Output the (x, y) coordinate of the center of the cell containing the given text.  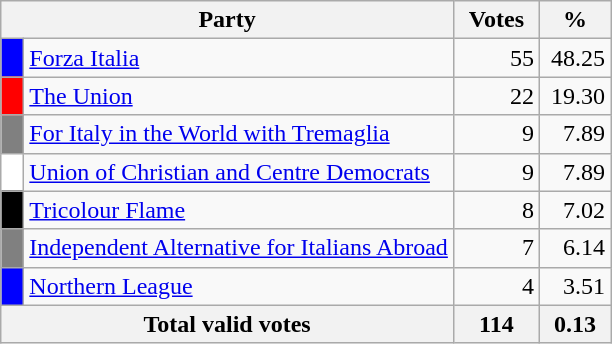
Forza Italia (239, 58)
6.14 (574, 248)
Total valid votes (228, 324)
3.51 (574, 286)
4 (496, 286)
Tricolour Flame (239, 210)
Union of Christian and Centre Democrats (239, 172)
55 (496, 58)
114 (496, 324)
Party (228, 20)
% (574, 20)
0.13 (574, 324)
Votes (496, 20)
The Union (239, 96)
48.25 (574, 58)
Independent Alternative for Italians Abroad (239, 248)
7.02 (574, 210)
Northern League (239, 286)
22 (496, 96)
19.30 (574, 96)
8 (496, 210)
For Italy in the World with Tremaglia (239, 134)
7 (496, 248)
